Extract the (X, Y) coordinate from the center of the cell holding the provided text.  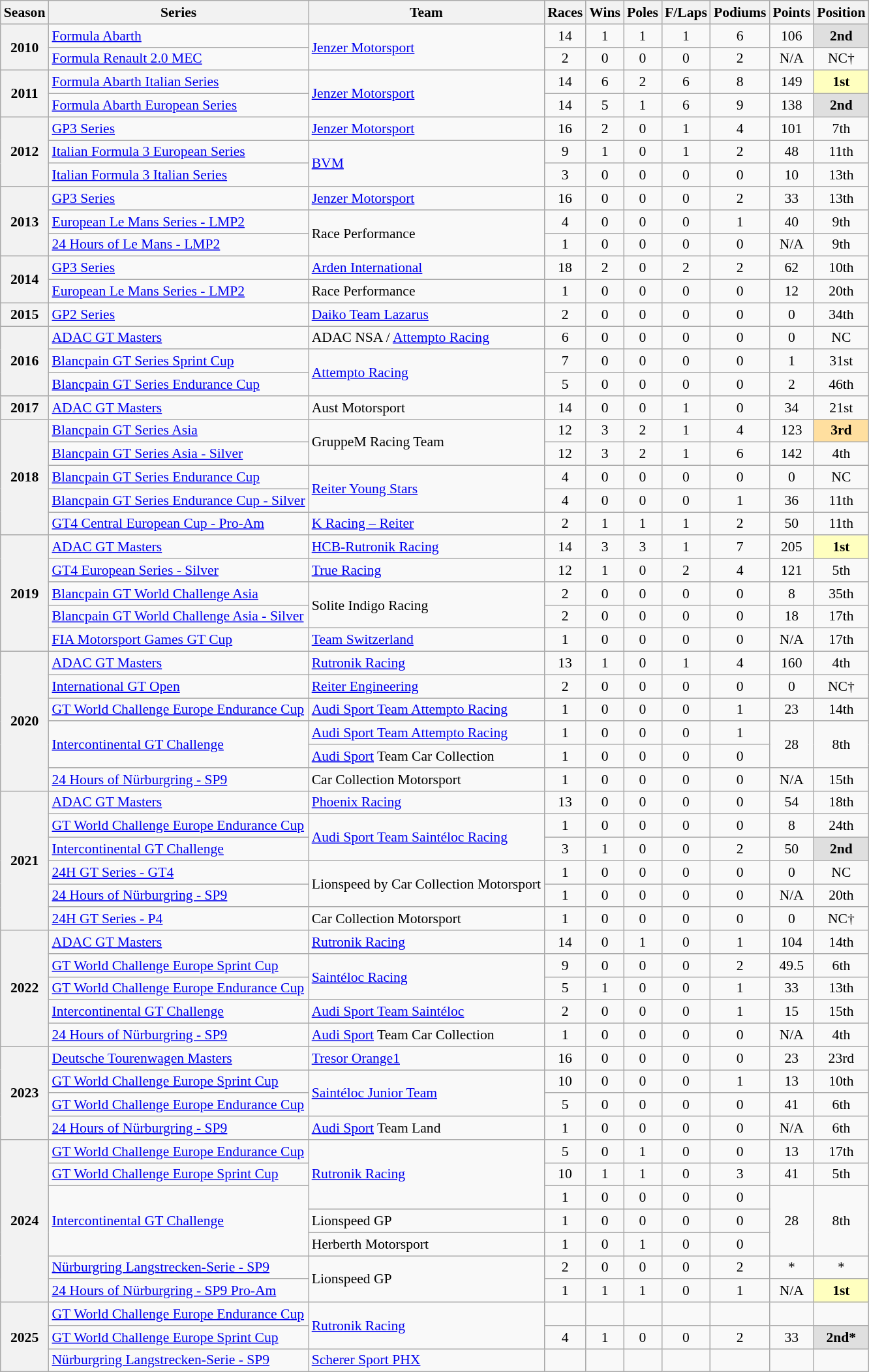
Italian Formula 3 Italian Series (178, 175)
Daiko Team Lazarus (427, 314)
2014 (25, 279)
Saintéloc Junior Team (427, 1093)
Season (25, 12)
2022 (25, 988)
138 (791, 106)
Podiums (740, 12)
GT4 European Series - Silver (178, 570)
24H GT Series - GT4 (178, 872)
Blancpain GT Series Asia (178, 431)
35th (841, 594)
Team Switzerland (427, 640)
24H GT Series - P4 (178, 919)
2nd* (841, 1337)
GP2 Series (178, 314)
2017 (25, 408)
2013 (25, 222)
Blancpain GT World Challenge Asia - Silver (178, 617)
Saintéloc Racing (427, 977)
Herberth Motorsport (427, 1244)
121 (791, 570)
46th (841, 384)
142 (791, 454)
International GT Open (178, 686)
62 (791, 268)
101 (791, 129)
15 (791, 1012)
Blancpain GT Series Sprint Cup (178, 361)
48 (791, 152)
GT4 Central European Cup - Pro-Am (178, 524)
Arden International (427, 268)
3rd (841, 431)
49.5 (791, 966)
40 (791, 222)
Points (791, 12)
106 (791, 36)
36 (791, 500)
Audi Sport Team Saintéloc Racing (427, 838)
Aust Motorsport (427, 408)
Deutsche Tourenwagen Masters (178, 1058)
Reiter Young Stars (427, 489)
Tresor Orange1 (427, 1058)
2012 (25, 151)
24th (841, 826)
Reiter Engineering (427, 686)
F/Laps (686, 12)
Solite Indigo Racing (427, 605)
2019 (25, 594)
205 (791, 547)
Blancpain GT Series Endurance Cup - Silver (178, 500)
Races (565, 12)
24 Hours of Le Mans - LMP2 (178, 245)
FIA Motorsport Games GT Cup (178, 640)
Blancpain GT Series Asia - Silver (178, 454)
149 (791, 82)
Formula Renault 2.0 MEC (178, 59)
23rd (841, 1058)
123 (791, 431)
Italian Formula 3 European Series (178, 152)
2011 (25, 94)
ADAC NSA / Attempto Racing (427, 338)
2021 (25, 861)
2024 (25, 1221)
Lionspeed by Car Collection Motorsport (427, 883)
Formula Abarth (178, 36)
True Racing (427, 570)
GruppeM Racing Team (427, 442)
Audi Sport Team Land (427, 1128)
Team (427, 12)
Formula Abarth European Series (178, 106)
2020 (25, 722)
Audi Sport Team Saintéloc (427, 1012)
104 (791, 942)
34 (791, 408)
BVM (427, 163)
54 (791, 802)
Series (178, 12)
HCB-Rutronik Racing (427, 547)
2010 (25, 47)
Position (841, 12)
34th (841, 314)
7th (841, 129)
Blancpain GT World Challenge Asia (178, 594)
2016 (25, 361)
18th (841, 802)
Wins (605, 12)
2023 (25, 1093)
Scherer Sport PHX (427, 1360)
Formula Abarth Italian Series (178, 82)
2015 (25, 314)
Poles (643, 12)
Attempto Racing (427, 373)
24 Hours of Nürburgring - SP9 Pro-Am (178, 1291)
2018 (25, 477)
31st (841, 361)
21st (841, 408)
Phoenix Racing (427, 802)
2025 (25, 1337)
K Racing – Reiter (427, 524)
160 (791, 663)
